Search for the cell housing the specified text and yield its [x, y] center coordinate. 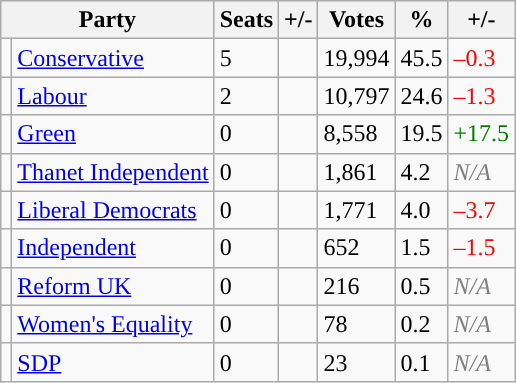
Thanet Independent [113, 172]
–1.3 [482, 96]
1,861 [356, 172]
19,994 [356, 58]
10,797 [356, 96]
5 [246, 58]
Liberal Democrats [113, 210]
1,771 [356, 210]
216 [356, 286]
Reform UK [113, 286]
–0.3 [482, 58]
8,558 [356, 134]
24.6 [422, 96]
4.2 [422, 172]
2 [246, 96]
0.5 [422, 286]
Labour [113, 96]
Green [113, 134]
+17.5 [482, 134]
% [422, 20]
SDP [113, 362]
–1.5 [482, 248]
0.2 [422, 324]
0.1 [422, 362]
Women's Equality [113, 324]
Independent [113, 248]
Party [108, 20]
Seats [246, 20]
Conservative [113, 58]
4.0 [422, 210]
23 [356, 362]
1.5 [422, 248]
19.5 [422, 134]
652 [356, 248]
45.5 [422, 58]
–3.7 [482, 210]
78 [356, 324]
Votes [356, 20]
